Extract the (x, y) coordinate from the center of the cell holding the provided text.  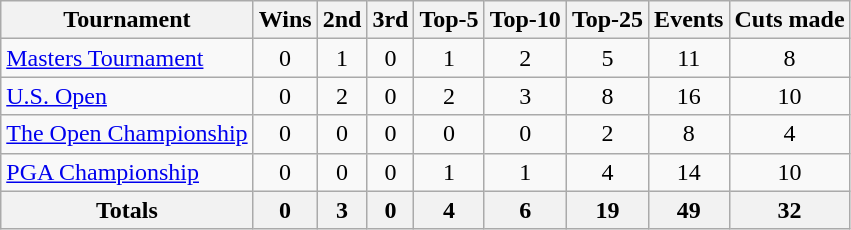
Wins (285, 20)
2nd (342, 20)
The Open Championship (127, 134)
6 (525, 210)
Masters Tournament (127, 58)
Top-10 (525, 20)
Totals (127, 210)
14 (689, 172)
U.S. Open (127, 96)
Top-25 (607, 20)
Top-5 (449, 20)
49 (689, 210)
32 (790, 210)
16 (689, 96)
Events (689, 20)
3rd (390, 20)
19 (607, 210)
Cuts made (790, 20)
Tournament (127, 20)
5 (607, 58)
PGA Championship (127, 172)
11 (689, 58)
